Identify which cell holds the provided text, then report its [X, Y] central coordinate. 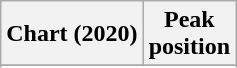
Chart (2020) [72, 34]
Peakposition [189, 34]
